From the cell containing the given text, extract its center point as [x, y] coordinate. 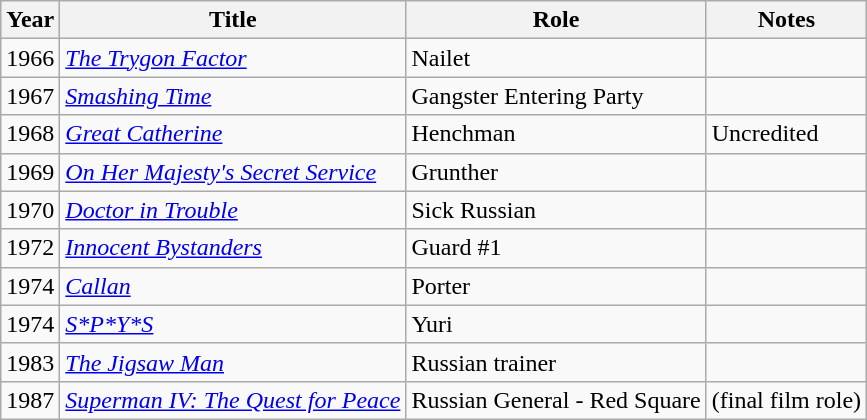
Superman IV: The Quest for Peace [233, 400]
Porter [556, 286]
(final film role) [786, 400]
Smashing Time [233, 96]
Title [233, 20]
1969 [30, 172]
1966 [30, 58]
Russian trainer [556, 362]
Innocent Bystanders [233, 248]
1970 [30, 210]
Role [556, 20]
The Jigsaw Man [233, 362]
Nailet [556, 58]
Callan [233, 286]
The Trygon Factor [233, 58]
Gangster Entering Party [556, 96]
1968 [30, 134]
Great Catherine [233, 134]
Guard #1 [556, 248]
1987 [30, 400]
1967 [30, 96]
Year [30, 20]
Grunther [556, 172]
1983 [30, 362]
Russian General - Red Square [556, 400]
Doctor in Trouble [233, 210]
Notes [786, 20]
On Her Majesty's Secret Service [233, 172]
Yuri [556, 324]
1972 [30, 248]
Sick Russian [556, 210]
Henchman [556, 134]
Uncredited [786, 134]
S*P*Y*S [233, 324]
